Return [x, y] of the center of cell containing provided text 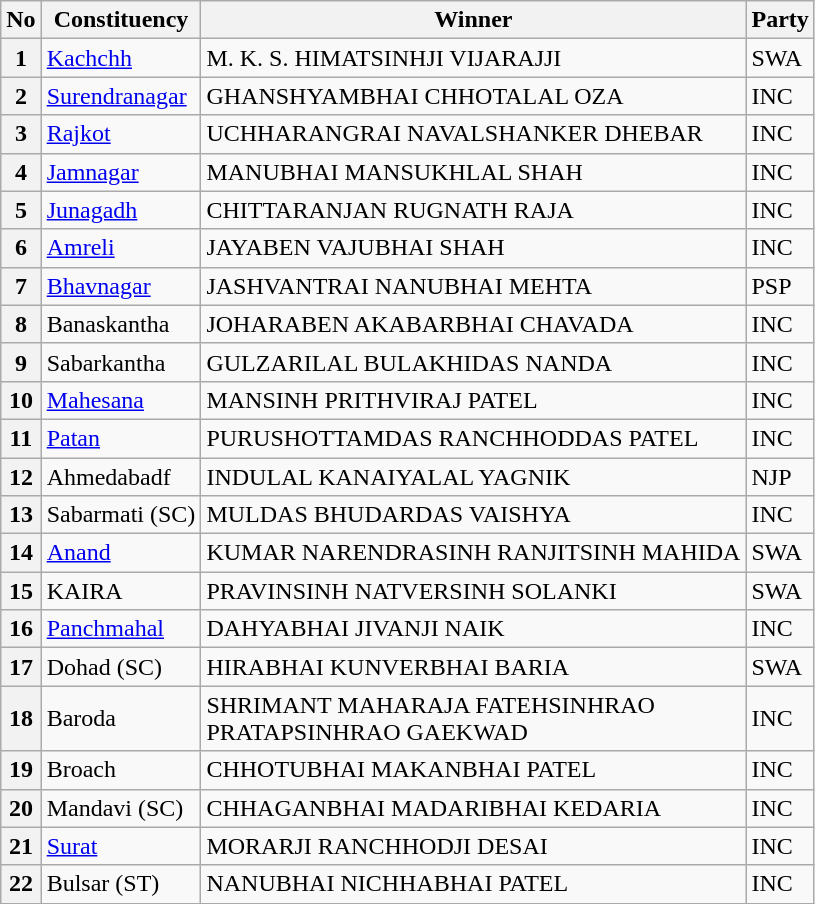
9 [21, 362]
14 [21, 553]
19 [21, 770]
KAIRA [121, 591]
DAHYABHAI JIVANJI NAIK [474, 629]
CHITTARANJAN RUGNATH RAJA [474, 210]
8 [21, 324]
CHHOTUBHAI MAKANBHAI PATEL [474, 770]
PRAVINSINH NATVERSINH SOLANKI [474, 591]
UCHHARANGRAI NAVALSHANKER DHEBAR [474, 134]
Sabarkantha [121, 362]
Banaskantha [121, 324]
Kachchh [121, 58]
Dohad (SC) [121, 667]
Junagadh [121, 210]
Surat [121, 846]
6 [21, 248]
Sabarmati (SC) [121, 515]
Winner [474, 20]
Panchmahal [121, 629]
CHHAGANBHAI MADARIBHAI KEDARIA [474, 808]
7 [21, 286]
Rajkot [121, 134]
GHANSHYAMBHAI CHHOTALAL OZA [474, 96]
21 [21, 846]
Broach [121, 770]
Constituency [121, 20]
10 [21, 400]
3 [21, 134]
M. K. S. HIMATSINHJI VIJARAJJI [474, 58]
16 [21, 629]
1 [21, 58]
GULZARILAL BULAKHIDAS NANDA [474, 362]
Anand [121, 553]
Patan [121, 438]
Baroda [121, 718]
Bulsar (ST) [121, 884]
13 [21, 515]
18 [21, 718]
Party [780, 20]
NJP [780, 477]
JASHVANTRAI NANUBHAI MEHTA [474, 286]
5 [21, 210]
2 [21, 96]
No [21, 20]
NANUBHAI NICHHABHAI PATEL [474, 884]
MANSINH PRITHVIRAJ PATEL [474, 400]
Amreli [121, 248]
JOHARABEN AKABARBHAI CHAVADA [474, 324]
MANUBHAI MANSUKHLAL SHAH [474, 172]
KUMAR NARENDRASINH RANJITSINH MAHIDA [474, 553]
PSP [780, 286]
17 [21, 667]
SHRIMANT MAHARAJA FATEHSINHRAOPRATAPSINHRAO GAEKWAD [474, 718]
Surendranagar [121, 96]
INDULAL KANAIYALAL YAGNIK [474, 477]
Jamnagar [121, 172]
Ahmedabadf [121, 477]
4 [21, 172]
HIRABHAI KUNVERBHAI BARIA [474, 667]
MORARJI RANCHHODJI DESAI [474, 846]
MULDAS BHUDARDAS VAISHYA [474, 515]
11 [21, 438]
15 [21, 591]
Bhavnagar [121, 286]
PURUSHOTTAMDAS RANCHHODDAS PATEL [474, 438]
Mahesana [121, 400]
Mandavi (SC) [121, 808]
12 [21, 477]
22 [21, 884]
JAYABEN VAJUBHAI SHAH [474, 248]
20 [21, 808]
